Search for the cell housing the specified text and yield its (X, Y) center coordinate. 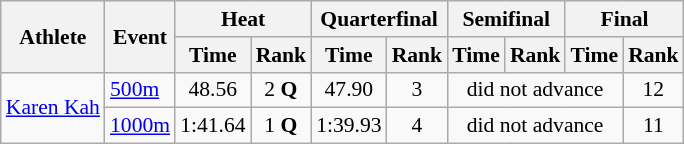
500m (140, 90)
Semifinal (506, 19)
11 (654, 126)
1:39.93 (348, 126)
1000m (140, 126)
Event (140, 36)
Karen Kah (53, 108)
2 Q (282, 90)
Athlete (53, 36)
12 (654, 90)
Final (624, 19)
48.56 (212, 90)
Heat (243, 19)
47.90 (348, 90)
1:41.64 (212, 126)
1 Q (282, 126)
4 (418, 126)
3 (418, 90)
Quarterfinal (379, 19)
